Extract the [X, Y] coordinate from the center of the cell holding the provided text.  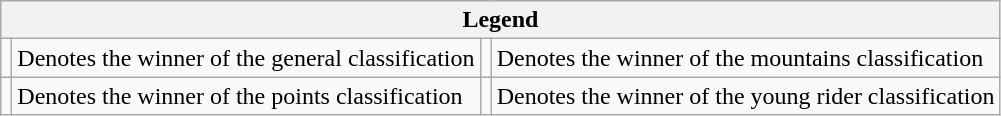
Legend [500, 20]
Denotes the winner of the young rider classification [746, 96]
Denotes the winner of the general classification [246, 58]
Denotes the winner of the mountains classification [746, 58]
Denotes the winner of the points classification [246, 96]
